For the text-containing cell, return its midpoint in (X, Y) coordinate format. 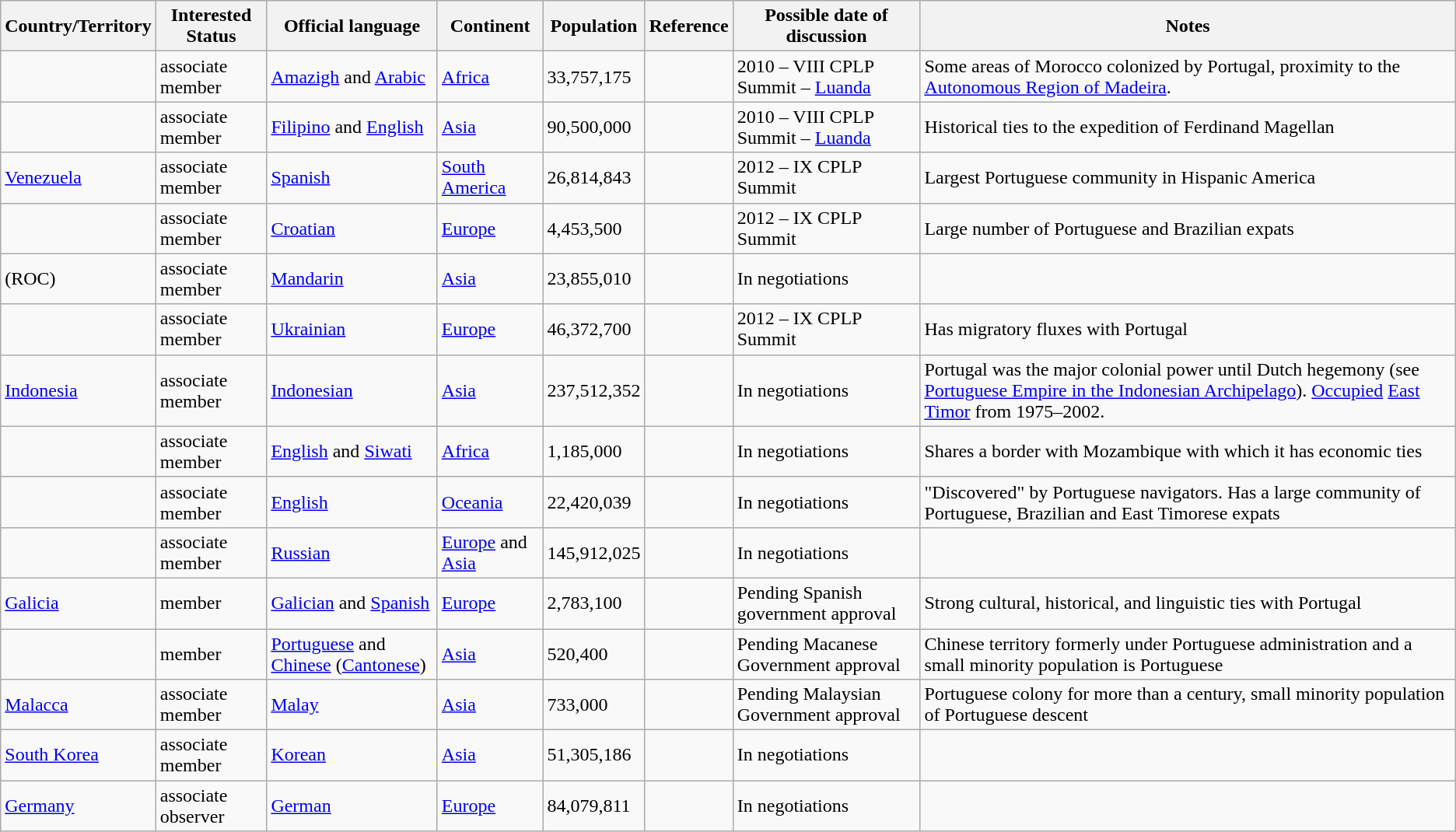
520,400 (594, 653)
1,185,000 (594, 451)
Country/Territory (78, 26)
Mandarin (352, 278)
Portuguese colony for more than a century, small minority population of Portuguese descent (1188, 704)
Pending Malaysian Government approval (826, 704)
Oceania (490, 502)
English and Siwati (352, 451)
46,372,700 (594, 330)
Population (594, 26)
Some areas of Morocco colonized by Portugal, proximity to the Autonomous Region of Madeira. (1188, 76)
Has migratory fluxes with Portugal (1188, 330)
733,000 (594, 704)
German (352, 806)
South America (490, 177)
26,814,843 (594, 177)
23,855,010 (594, 278)
Pending Macanese Government approval (826, 653)
Strong cultural, historical, and linguistic ties with Portugal (1188, 603)
Portugal was the major colonial power until Dutch hegemony (see Portuguese Empire in the Indonesian Archipelago). Occupied East Timor from 1975–2002. (1188, 390)
Filipino and English (352, 128)
Historical ties to the expedition of Ferdinand Magellan (1188, 128)
Continent (490, 26)
84,079,811 (594, 806)
Possible date of discussion (826, 26)
Malay (352, 704)
Reference (689, 26)
51,305,186 (594, 756)
145,912,025 (594, 552)
Malacca (78, 704)
Pending Spanish government approval (826, 603)
Indonesian (352, 390)
Large number of Portuguese and Brazilian expats (1188, 229)
Notes (1188, 26)
90,500,000 (594, 128)
Interested Status (212, 26)
Largest Portuguese community in Hispanic America (1188, 177)
237,512,352 (594, 390)
2,783,100 (594, 603)
Croatian (352, 229)
Venezuela (78, 177)
Galician and Spanish (352, 603)
English (352, 502)
Official language (352, 26)
South Korea (78, 756)
Portuguese and Chinese (Cantonese) (352, 653)
Chinese territory formerly under Portuguese administration and a small minority population is Portuguese (1188, 653)
33,757,175 (594, 76)
associate observer (212, 806)
Germany (78, 806)
22,420,039 (594, 502)
Amazigh and Arabic (352, 76)
Russian (352, 552)
Indonesia (78, 390)
Shares a border with Mozambique with which it has economic ties (1188, 451)
Galicia (78, 603)
Ukrainian (352, 330)
Europe and Asia (490, 552)
(ROC) (78, 278)
Korean (352, 756)
4,453,500 (594, 229)
Spanish (352, 177)
"Discovered" by Portuguese navigators. Has a large community of Portuguese, Brazilian and East Timorese expats (1188, 502)
